Scan for the cell matching the given text and deliver its (X, Y) coordinate at center. 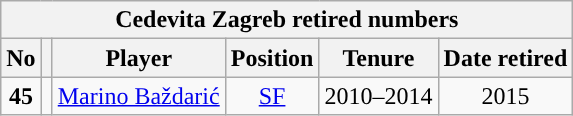
Date retired (506, 58)
Cedevita Zagreb retired numbers (287, 20)
Position (272, 58)
2010–2014 (378, 96)
Marino Baždarić (138, 96)
SF (272, 96)
No (21, 58)
2015 (506, 96)
Player (138, 58)
Tenure (378, 58)
45 (21, 96)
